Determine the [X, Y] coordinate at the center of the cell enclosing the given text.  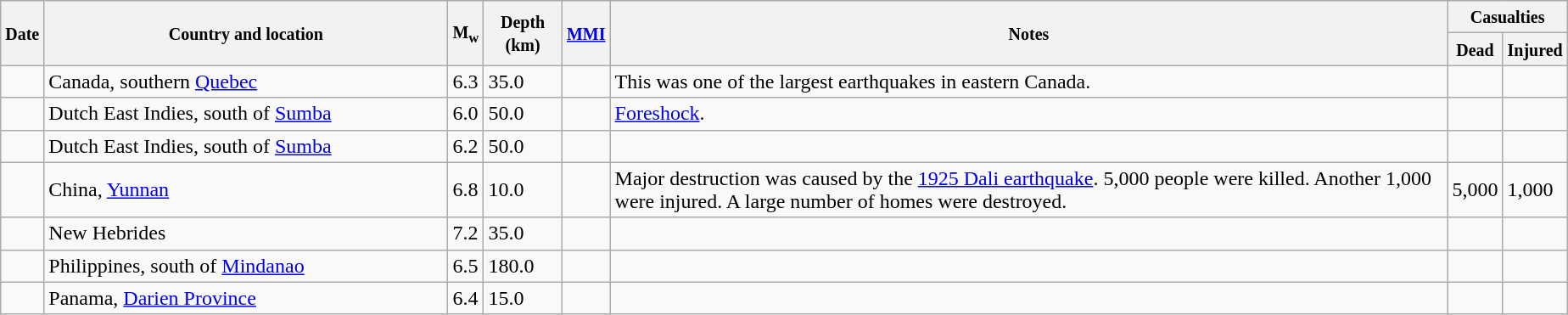
7.2 [466, 233]
6.4 [466, 298]
Casualties [1507, 17]
Dead [1475, 49]
15.0 [523, 298]
Panama, Darien Province [246, 298]
5,000 [1475, 190]
Date [22, 33]
Mw [466, 33]
6.0 [466, 114]
6.2 [466, 146]
6.3 [466, 82]
Notes [1028, 33]
Foreshock. [1028, 114]
Canada, southern Quebec [246, 82]
China, Yunnan [246, 190]
6.5 [466, 266]
New Hebrides [246, 233]
Depth (km) [523, 33]
Injured [1535, 49]
10.0 [523, 190]
180.0 [523, 266]
Philippines, south of Mindanao [246, 266]
Country and location [246, 33]
This was one of the largest earthquakes in eastern Canada. [1028, 82]
MMI [585, 33]
6.8 [466, 190]
1,000 [1535, 190]
